Provide the [x, y] coordinate of the cell's center where the given text is located.  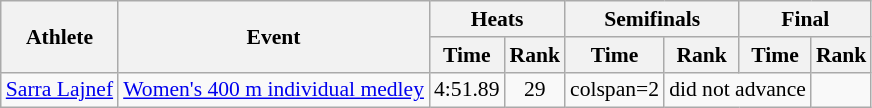
Heats [497, 19]
Athlete [60, 36]
29 [534, 90]
did not advance [738, 90]
Event [274, 36]
colspan=2 [614, 90]
Women's 400 m individual medley [274, 90]
4:51.89 [466, 90]
Sarra Lajnef [60, 90]
Semifinals [652, 19]
Final [805, 19]
